Locate the cell with the specified text and output its (X, Y) center coordinate. 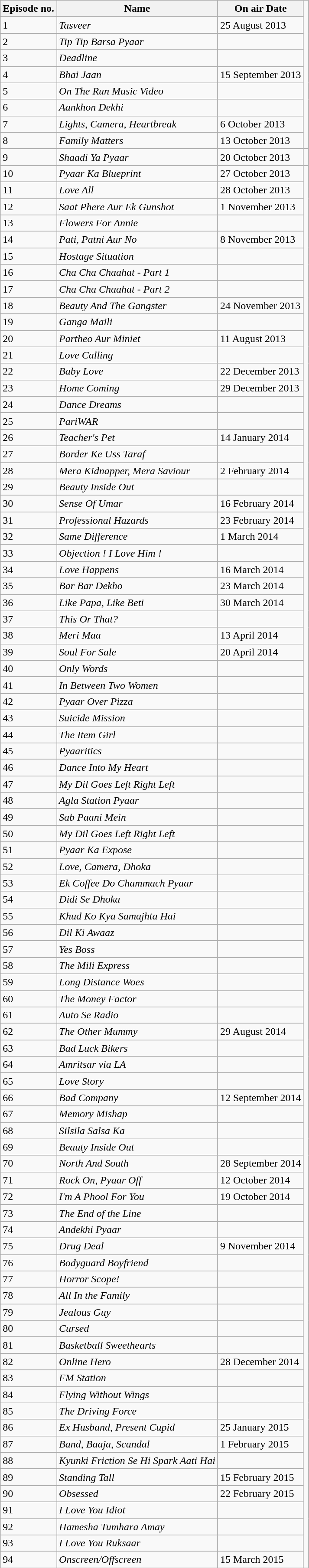
Online Hero (137, 1362)
19 October 2014 (260, 1196)
10 (29, 173)
22 December 2013 (260, 372)
FM Station (137, 1378)
Partheo Aur Miniet (137, 339)
Pyaar Ka Expose (137, 850)
15 (29, 256)
31 (29, 520)
72 (29, 1196)
62 (29, 1032)
25 January 2015 (260, 1428)
Aankhon Dekhi (137, 108)
Cha Cha Chaahat - Part 1 (137, 273)
16 (29, 273)
77 (29, 1279)
Only Words (137, 668)
15 February 2015 (260, 1477)
Family Matters (137, 140)
78 (29, 1296)
42 (29, 701)
32 (29, 537)
Yes Boss (137, 949)
Sab Paani Mein (137, 817)
Tasveer (137, 25)
37 (29, 619)
65 (29, 1081)
45 (29, 751)
Didi Se Dhoka (137, 900)
Basketball Sweethearts (137, 1345)
22 (29, 372)
20 October 2013 (260, 157)
Dance Into My Heart (137, 768)
20 April 2014 (260, 652)
Obsessed (137, 1493)
87 (29, 1444)
93 (29, 1543)
61 (29, 1015)
On The Run Music Video (137, 91)
48 (29, 801)
Meri Maa (137, 636)
23 March 2014 (260, 586)
63 (29, 1048)
Home Coming (137, 388)
34 (29, 570)
25 August 2013 (260, 25)
7 (29, 124)
Silsila Salsa Ka (137, 1131)
Bad Company (137, 1098)
I Love You Ruksaar (137, 1543)
The Driving Force (137, 1411)
The Mili Express (137, 965)
23 February 2014 (260, 520)
Jealous Guy (137, 1312)
Lights, Camera, Heartbreak (137, 124)
52 (29, 867)
Khud Ko Kya Samajhta Hai (137, 916)
50 (29, 834)
18 (29, 306)
12 September 2014 (260, 1098)
Tip Tip Barsa Pyaar (137, 42)
86 (29, 1428)
The End of the Line (137, 1213)
29 December 2013 (260, 388)
23 (29, 388)
Baby Love (137, 372)
3 (29, 58)
This Or That? (137, 619)
12 October 2014 (260, 1180)
Drug Deal (137, 1246)
Hostage Situation (137, 256)
The Item Girl (137, 735)
24 November 2013 (260, 306)
20 (29, 339)
In Between Two Women (137, 685)
Deadline (137, 58)
Ganga Maili (137, 322)
92 (29, 1526)
Cha Cha Chaahat - Part 2 (137, 289)
Love All (137, 190)
All In the Family (137, 1296)
71 (29, 1180)
Pyaaritics (137, 751)
2 February 2014 (260, 470)
70 (29, 1164)
Ek Coffee Do Chammach Pyaar (137, 883)
28 December 2014 (260, 1362)
11 (29, 190)
Sense Of Umar (137, 504)
58 (29, 965)
55 (29, 916)
Episode no. (29, 9)
Border Ke Uss Taraf (137, 454)
North And South (137, 1164)
Love Story (137, 1081)
Memory Mishap (137, 1114)
I'm A Phool For You (137, 1196)
Pyaar Ka Blueprint (137, 173)
17 (29, 289)
81 (29, 1345)
51 (29, 850)
33 (29, 553)
29 August 2014 (260, 1032)
29 (29, 487)
2 (29, 42)
69 (29, 1147)
30 March 2014 (260, 603)
Love Happens (137, 570)
73 (29, 1213)
60 (29, 998)
19 (29, 322)
9 (29, 157)
Kyunki Friction Se Hi Spark Aati Hai (137, 1460)
Name (137, 9)
6 October 2013 (260, 124)
Mera Kidnapper, Mera Saviour (137, 470)
Long Distance Woes (137, 982)
8 (29, 140)
Objection ! I Love Him ! (137, 553)
36 (29, 603)
13 October 2013 (260, 140)
41 (29, 685)
82 (29, 1362)
24 (29, 404)
Onscreen/Offscreen (137, 1560)
75 (29, 1246)
Dil Ki Awaaz (137, 932)
Horror Scope! (137, 1279)
38 (29, 636)
Love, Camera, Dhoka (137, 867)
Flying Without Wings (137, 1395)
Soul For Sale (137, 652)
74 (29, 1229)
21 (29, 355)
1 November 2013 (260, 207)
28 October 2013 (260, 190)
Amritsar via LA (137, 1065)
39 (29, 652)
91 (29, 1510)
54 (29, 900)
Shaadi Ya Pyaar (137, 157)
Band, Baaja, Scandal (137, 1444)
26 (29, 437)
57 (29, 949)
44 (29, 735)
67 (29, 1114)
4 (29, 75)
49 (29, 817)
27 October 2013 (260, 173)
Professional Hazards (137, 520)
16 February 2014 (260, 504)
Teacher's Pet (137, 437)
Flowers For Annie (137, 223)
90 (29, 1493)
1 (29, 25)
I Love You Idiot (137, 1510)
53 (29, 883)
Cursed (137, 1329)
14 (29, 240)
88 (29, 1460)
15 March 2015 (260, 1560)
47 (29, 784)
Saat Phere Aur Ek Gunshot (137, 207)
16 March 2014 (260, 570)
76 (29, 1263)
28 September 2014 (260, 1164)
89 (29, 1477)
94 (29, 1560)
Same Difference (137, 537)
Andekhi Pyaar (137, 1229)
Auto Se Radio (137, 1015)
Ex Husband, Present Cupid (137, 1428)
Agla Station Pyaar (137, 801)
40 (29, 668)
66 (29, 1098)
The Other Mummy (137, 1032)
Love Calling (137, 355)
Pyaar Over Pizza (137, 701)
43 (29, 718)
25 (29, 421)
22 February 2015 (260, 1493)
The Money Factor (137, 998)
59 (29, 982)
Rock On, Pyaar Off (137, 1180)
56 (29, 932)
35 (29, 586)
5 (29, 91)
PariWAR (137, 421)
9 November 2014 (260, 1246)
Like Papa, Like Beti (137, 603)
Standing Tall (137, 1477)
On air Date (260, 9)
80 (29, 1329)
84 (29, 1395)
8 November 2013 (260, 240)
12 (29, 207)
13 April 2014 (260, 636)
28 (29, 470)
83 (29, 1378)
1 March 2014 (260, 537)
13 (29, 223)
Pati, Patni Aur No (137, 240)
Bhai Jaan (137, 75)
85 (29, 1411)
Bar Bar Dekho (137, 586)
27 (29, 454)
Bodyguard Boyfriend (137, 1263)
Beauty And The Gangster (137, 306)
Hamesha Tumhara Amay (137, 1526)
68 (29, 1131)
30 (29, 504)
Dance Dreams (137, 404)
Suicide Mission (137, 718)
15 September 2013 (260, 75)
46 (29, 768)
Bad Luck Bikers (137, 1048)
64 (29, 1065)
14 January 2014 (260, 437)
79 (29, 1312)
11 August 2013 (260, 339)
6 (29, 108)
1 February 2015 (260, 1444)
